Scan for the cell matching the given text and deliver its [X, Y] coordinate at center. 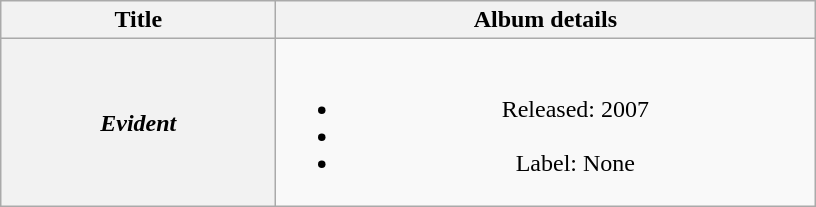
Released: 2007Label: None [546, 122]
Evident [138, 122]
Title [138, 20]
Album details [546, 20]
